Provide the [X, Y] coordinate of the cell's center where the given text is located.  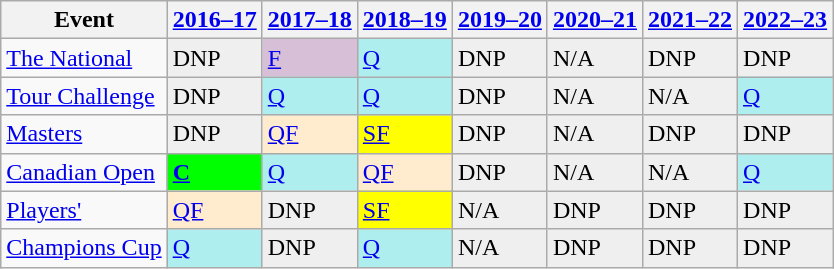
2017–18 [310, 20]
Tour Challenge [84, 96]
2016–17 [214, 20]
Champions Cup [84, 248]
Event [84, 20]
2021–22 [690, 20]
2018–19 [404, 20]
2019–20 [500, 20]
C [214, 172]
2020–21 [594, 20]
2022–23 [786, 20]
Canadian Open [84, 172]
F [310, 58]
Players' [84, 210]
The National [84, 58]
Masters [84, 134]
